Return (x, y) of the center of cell containing provided text 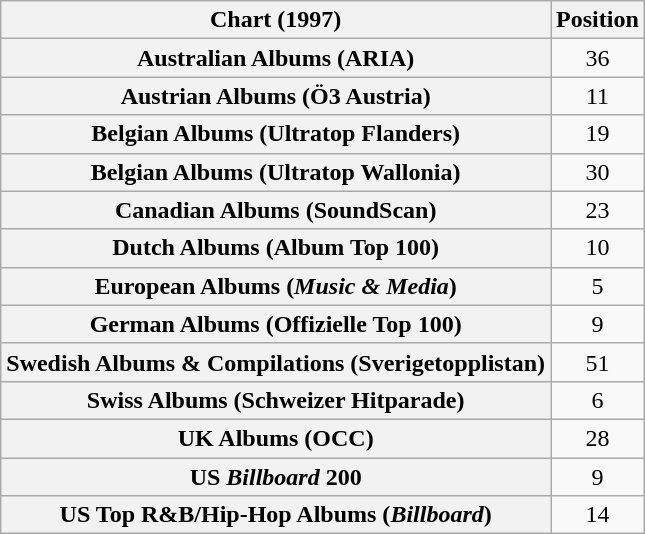
UK Albums (OCC) (276, 438)
German Albums (Offizielle Top 100) (276, 324)
23 (598, 210)
European Albums (Music & Media) (276, 286)
Position (598, 20)
Australian Albums (ARIA) (276, 58)
10 (598, 248)
28 (598, 438)
6 (598, 400)
Swedish Albums & Compilations (Sverigetopplistan) (276, 362)
30 (598, 172)
Chart (1997) (276, 20)
51 (598, 362)
Dutch Albums (Album Top 100) (276, 248)
11 (598, 96)
Austrian Albums (Ö3 Austria) (276, 96)
Canadian Albums (SoundScan) (276, 210)
5 (598, 286)
Belgian Albums (Ultratop Wallonia) (276, 172)
US Top R&B/Hip-Hop Albums (Billboard) (276, 515)
Belgian Albums (Ultratop Flanders) (276, 134)
US Billboard 200 (276, 477)
14 (598, 515)
19 (598, 134)
Swiss Albums (Schweizer Hitparade) (276, 400)
36 (598, 58)
